Locate the cell with the specified text and output its (x, y) center coordinate. 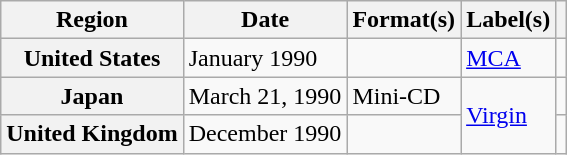
Mini-CD (404, 96)
January 1990 (265, 58)
Japan (92, 96)
Virgin (508, 115)
United States (92, 58)
March 21, 1990 (265, 96)
Region (92, 20)
MCA (508, 58)
Date (265, 20)
Label(s) (508, 20)
Format(s) (404, 20)
United Kingdom (92, 134)
December 1990 (265, 134)
